Return [x, y] of the center of cell containing provided text 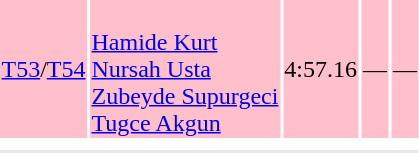
Hamide KurtNursah UstaZubeyde SupurgeciTugce Akgun [185, 69]
4:57.16 [321, 69]
T53/T54 [44, 69]
